Find where the given text appears and provide that cell's center as [X, Y] coordinate. 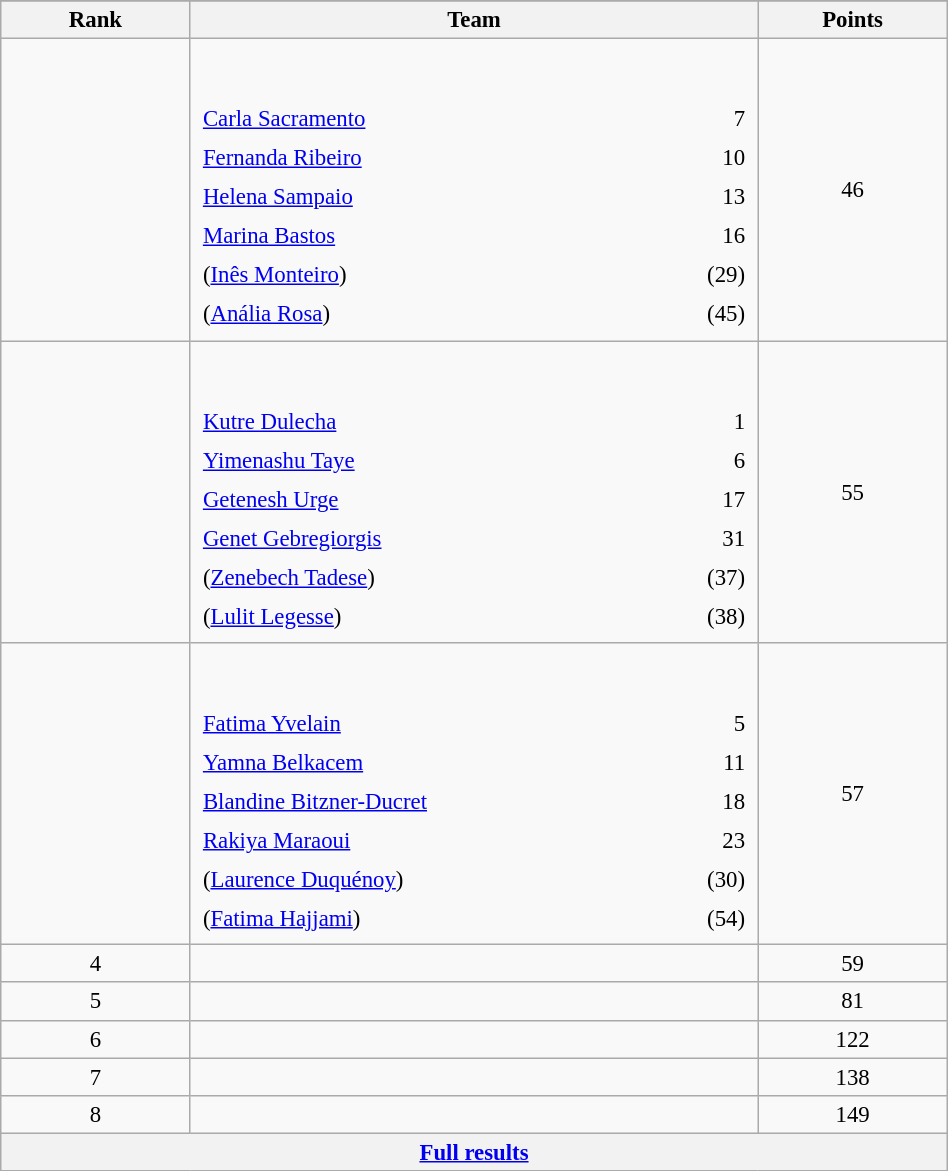
13 [691, 197]
11 [704, 762]
31 [695, 538]
57 [852, 794]
Yimenashu Taye [417, 460]
8 [96, 1114]
55 [852, 492]
Marina Bastos [413, 236]
Fernanda Ribeiro [413, 158]
Team [474, 20]
(Inês Monteiro) [413, 275]
Points [852, 20]
Rakiya Maraoui [426, 840]
Blandine Bitzner-Ducret [426, 801]
122 [852, 1039]
(Fatima Hajjami) [426, 919]
23 [704, 840]
(Zenebech Tadese) [417, 577]
(30) [704, 880]
1 [695, 421]
(54) [704, 919]
Carla Sacramento 7 Fernanda Ribeiro 10 Helena Sampaio 13 Marina Bastos 16 (Inês Monteiro) (29) (Anália Rosa) (45) [474, 190]
(37) [695, 577]
Carla Sacramento [413, 119]
(29) [691, 275]
149 [852, 1114]
46 [852, 190]
(45) [691, 314]
16 [691, 236]
Kutre Dulecha [417, 421]
Fatima Yvelain 5 Yamna Belkacem 11 Blandine Bitzner-Ducret 18 Rakiya Maraoui 23 (Laurence Duquénoy) (30) (Fatima Hajjami) (54) [474, 794]
10 [691, 158]
Full results [474, 1152]
Yamna Belkacem [426, 762]
17 [695, 499]
Kutre Dulecha 1 Yimenashu Taye 6 Getenesh Urge 17 Genet Gebregiorgis 31 (Zenebech Tadese) (37) (Lulit Legesse) (38) [474, 492]
Genet Gebregiorgis [417, 538]
(Lulit Legesse) [417, 616]
81 [852, 1002]
(Anália Rosa) [413, 314]
Fatima Yvelain [426, 723]
(Laurence Duquénoy) [426, 880]
Helena Sampaio [413, 197]
18 [704, 801]
(38) [695, 616]
4 [96, 964]
Getenesh Urge [417, 499]
138 [852, 1077]
59 [852, 964]
Rank [96, 20]
